Pinpoint the cell where the given text exists, returning its (x, y) midpoint coordinate. 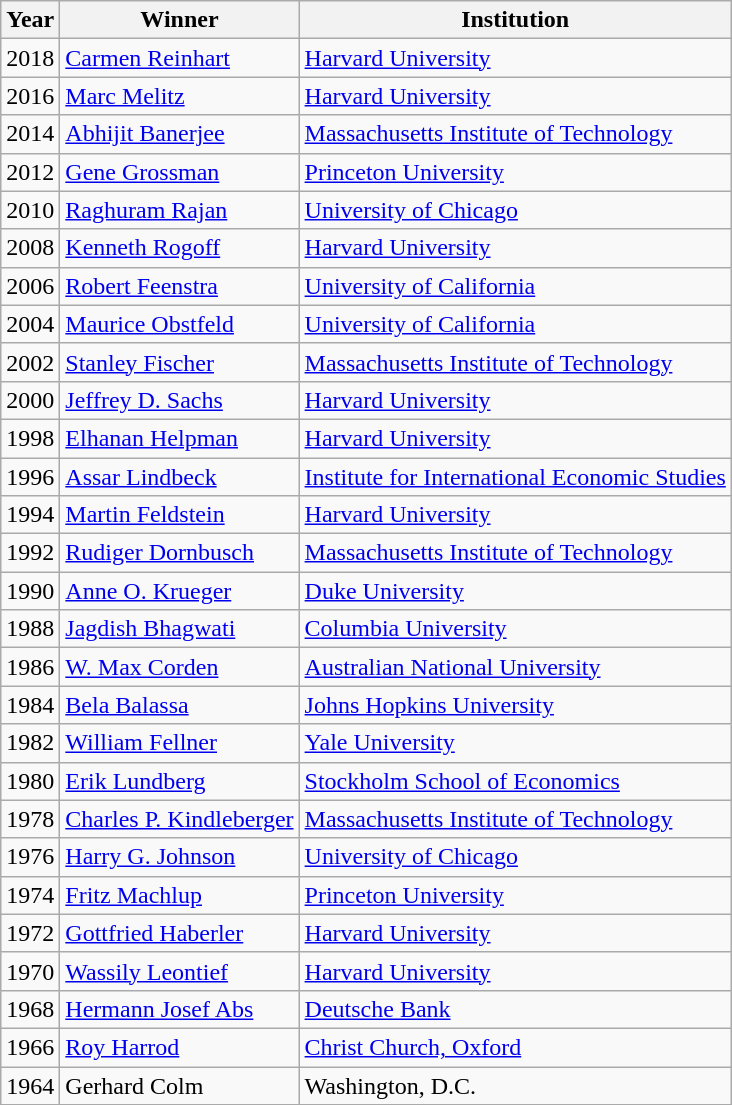
Marc Melitz (180, 96)
Elhanan Helpman (180, 438)
Gerhard Colm (180, 1085)
2002 (30, 362)
1984 (30, 705)
1994 (30, 515)
Raghuram Rajan (180, 210)
Assar Lindbeck (180, 477)
1978 (30, 819)
1992 (30, 553)
2004 (30, 324)
Hermann Josef Abs (180, 1009)
Abhijit Banerjee (180, 134)
1976 (30, 857)
1990 (30, 591)
1970 (30, 971)
1966 (30, 1047)
Carmen Reinhart (180, 58)
Columbia University (515, 629)
Gottfried Haberler (180, 933)
Rudiger Dornbusch (180, 553)
Washington, D.C. (515, 1085)
2006 (30, 286)
Johns Hopkins University (515, 705)
Kenneth Rogoff (180, 248)
1980 (30, 781)
2018 (30, 58)
Charles P. Kindleberger (180, 819)
Jagdish Bhagwati (180, 629)
1974 (30, 895)
1982 (30, 743)
Martin Feldstein (180, 515)
Yale University (515, 743)
1998 (30, 438)
Christ Church, Oxford (515, 1047)
Deutsche Bank (515, 1009)
Stanley Fischer (180, 362)
W. Max Corden (180, 667)
1996 (30, 477)
1964 (30, 1085)
1968 (30, 1009)
1988 (30, 629)
Fritz Machlup (180, 895)
Australian National University (515, 667)
Roy Harrod (180, 1047)
Jeffrey D. Sachs (180, 400)
2016 (30, 96)
Institution (515, 20)
1972 (30, 933)
2012 (30, 172)
Harry G. Johnson (180, 857)
William Fellner (180, 743)
Anne O. Krueger (180, 591)
Institute for International Economic Studies (515, 477)
Wassily Leontief (180, 971)
Bela Balassa (180, 705)
Erik Lundberg (180, 781)
Gene Grossman (180, 172)
2000 (30, 400)
Year (30, 20)
2014 (30, 134)
2008 (30, 248)
Duke University (515, 591)
Maurice Obstfeld (180, 324)
1986 (30, 667)
Robert Feenstra (180, 286)
Winner (180, 20)
2010 (30, 210)
Stockholm School of Economics (515, 781)
